Locate the cell with the specified text and output its (X, Y) center coordinate. 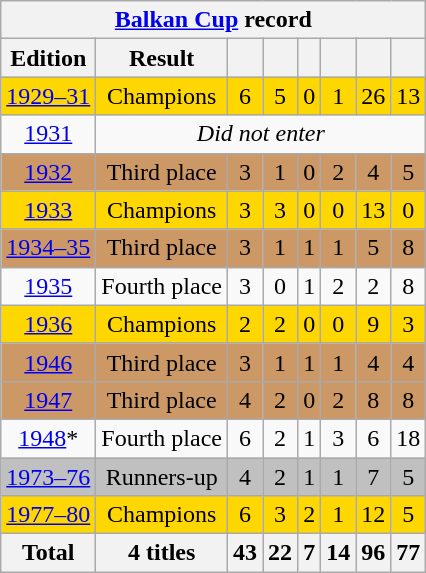
1932 (48, 172)
Did not enter (261, 134)
77 (408, 553)
1933 (48, 210)
18 (408, 438)
22 (280, 553)
1948* (48, 438)
Edition (48, 58)
1973–76 (48, 477)
1934–35 (48, 248)
9 (374, 324)
1946 (48, 362)
96 (374, 553)
1936 (48, 324)
Runners-up (162, 477)
12 (374, 515)
Result (162, 58)
4 titles (162, 553)
1931 (48, 134)
1977–80 (48, 515)
43 (246, 553)
Total (48, 553)
Balkan Cup record (214, 20)
1947 (48, 400)
1929–31 (48, 96)
1935 (48, 286)
14 (338, 553)
26 (374, 96)
